Pinpoint the cell where the given text exists, returning its [x, y] midpoint coordinate. 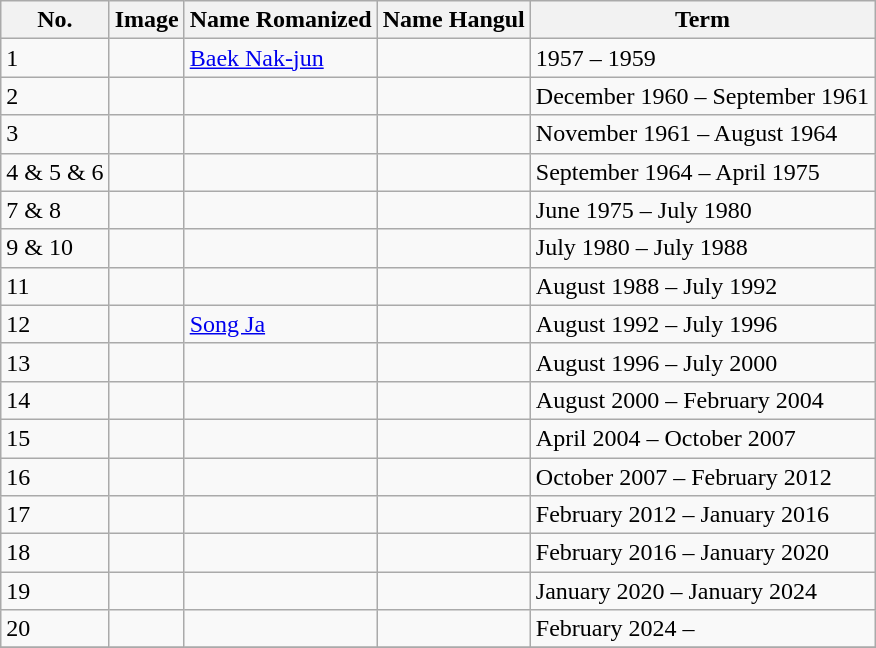
July 1980 – July 1988 [702, 248]
18 [55, 553]
16 [55, 477]
4 & 5 & 6 [55, 172]
February 2024 – [702, 629]
November 1961 – August 1964 [702, 134]
12 [55, 324]
No. [55, 20]
August 2000 – February 2004 [702, 400]
April 2004 – October 2007 [702, 438]
13 [55, 362]
Term [702, 20]
14 [55, 400]
3 [55, 134]
2 [55, 96]
17 [55, 515]
15 [55, 438]
20 [55, 629]
February 2016 – January 2020 [702, 553]
7 & 8 [55, 210]
1 [55, 58]
September 1964 – April 1975 [702, 172]
Name Romanized [280, 20]
Song Ja [280, 324]
October 2007 – February 2012 [702, 477]
1957 – 1959 [702, 58]
19 [55, 591]
January 2020 – January 2024 [702, 591]
11 [55, 286]
Name Hangul [454, 20]
December 1960 – September 1961 [702, 96]
August 1992 – July 1996 [702, 324]
August 1988 – July 1992 [702, 286]
9 & 10 [55, 248]
August 1996 – July 2000 [702, 362]
Image [146, 20]
June 1975 – July 1980 [702, 210]
February 2012 – January 2016 [702, 515]
Baek Nak-jun [280, 58]
